Search for the cell housing the specified text and yield its [x, y] center coordinate. 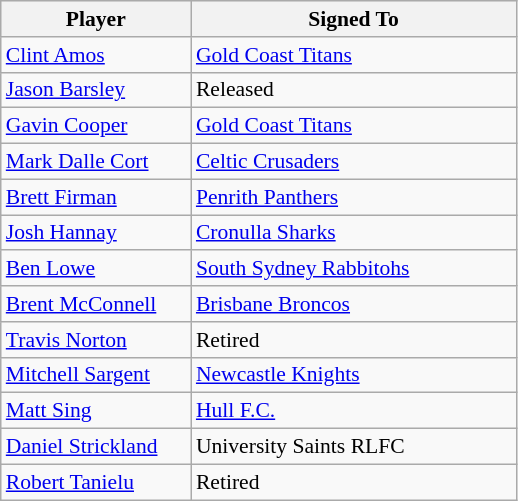
Mitchell Sargent [96, 375]
Brent McConnell [96, 304]
Matt Sing [96, 411]
Player [96, 19]
Daniel Strickland [96, 447]
Mark Dalle Cort [96, 162]
Released [354, 90]
Cronulla Sharks [354, 233]
Signed To [354, 19]
Gavin Cooper [96, 126]
University Saints RLFC [354, 447]
Hull F.C. [354, 411]
Newcastle Knights [354, 375]
Josh Hannay [96, 233]
Ben Lowe [96, 269]
South Sydney Rabbitohs [354, 269]
Clint Amos [96, 55]
Jason Barsley [96, 90]
Celtic Crusaders [354, 162]
Travis Norton [96, 340]
Brett Firman [96, 197]
Robert Tanielu [96, 482]
Brisbane Broncos [354, 304]
Penrith Panthers [354, 197]
